Pinpoint the cell where the given text exists, returning its [X, Y] midpoint coordinate. 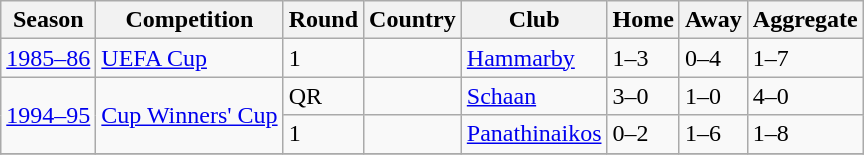
1–3 [643, 58]
1–0 [713, 96]
Hammarby [534, 58]
Club [534, 20]
1–7 [805, 58]
3–0 [643, 96]
Country [413, 20]
Aggregate [805, 20]
UEFA Cup [190, 58]
1–8 [805, 134]
1985–86 [48, 58]
Season [48, 20]
Cup Winners' Cup [190, 115]
4–0 [805, 96]
Home [643, 20]
0–4 [713, 58]
0–2 [643, 134]
Competition [190, 20]
Away [713, 20]
QR [323, 96]
Schaan [534, 96]
Round [323, 20]
Panathinaikos [534, 134]
1994–95 [48, 115]
1–6 [713, 134]
